Output the (X, Y) coordinate of the center of the cell containing the given text.  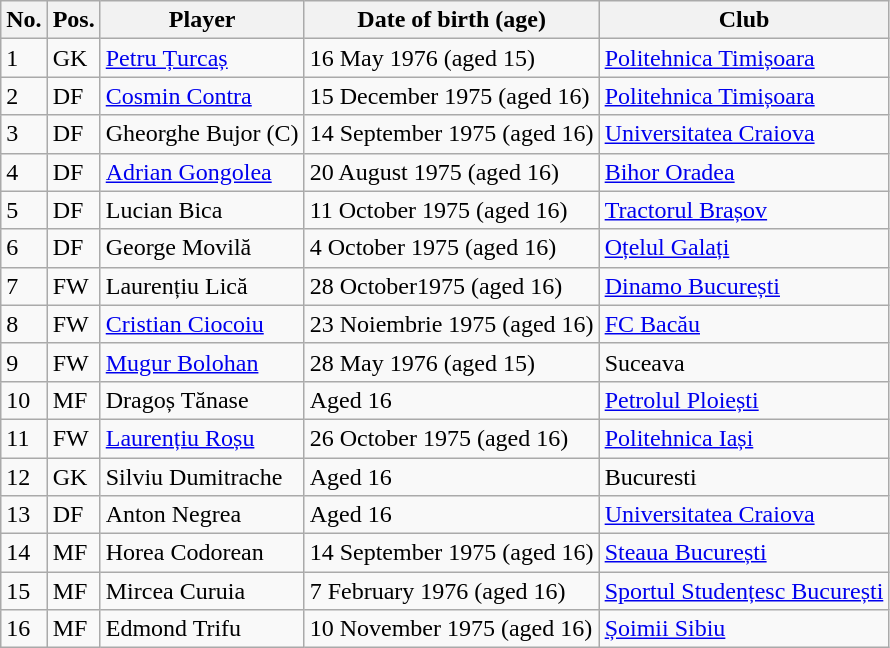
2 (24, 96)
Cristian Ciocoiu (202, 324)
Bucuresti (744, 477)
9 (24, 362)
16 (24, 629)
Mircea Curuia (202, 591)
Dinamo București (744, 286)
Lucian Bica (202, 210)
Petru Țurcaș (202, 58)
Anton Negrea (202, 515)
Suceava (744, 362)
4 (24, 172)
1 (24, 58)
14 (24, 553)
Sportul Studențesc București (744, 591)
Mugur Bolohan (202, 362)
7 February 1976 (aged 16) (452, 591)
Șoimii Sibiu (744, 629)
Adrian Gongolea (202, 172)
Player (202, 20)
Tractorul Brașov (744, 210)
Silviu Dumitrache (202, 477)
Petrolul Ploiești (744, 400)
23 Noiembrie 1975 (aged 16) (452, 324)
Cosmin Contra (202, 96)
13 (24, 515)
8 (24, 324)
Bihor Oradea (744, 172)
Gheorghe Bujor (C) (202, 134)
Politehnica Iași (744, 438)
12 (24, 477)
10 November 1975 (aged 16) (452, 629)
Steaua București (744, 553)
Pos. (74, 20)
16 May 1976 (aged 15) (452, 58)
3 (24, 134)
Edmond Trifu (202, 629)
26 October 1975 (aged 16) (452, 438)
10 (24, 400)
No. (24, 20)
Laurențiu Roșu (202, 438)
George Movilă (202, 248)
FC Bacău (744, 324)
Oțelul Galați (744, 248)
6 (24, 248)
11 (24, 438)
Club (744, 20)
5 (24, 210)
15 December 1975 (aged 16) (452, 96)
20 August 1975 (aged 16) (452, 172)
Horea Codorean (202, 553)
28 May 1976 (aged 15) (452, 362)
Laurențiu Lică (202, 286)
11 October 1975 (aged 16) (452, 210)
7 (24, 286)
Dragoș Tănase (202, 400)
Date of birth (age) (452, 20)
4 October 1975 (aged 16) (452, 248)
15 (24, 591)
28 October1975 (aged 16) (452, 286)
